Identify which cell holds the provided text, then report its (X, Y) central coordinate. 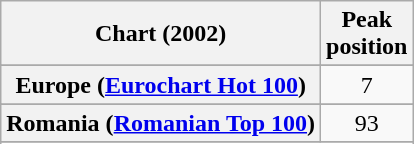
Europe (Eurochart Hot 100) (161, 85)
Romania (Romanian Top 100) (161, 123)
7 (367, 85)
93 (367, 123)
Chart (2002) (161, 34)
Peakposition (367, 34)
